Return the [X, Y] coordinate for the center point of the cell that contains the specified text.  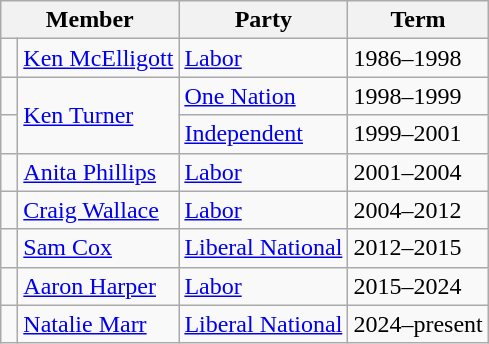
Sam Cox [98, 248]
Natalie Marr [98, 324]
Craig Wallace [98, 210]
1999–2001 [418, 134]
Anita Phillips [98, 172]
Party [264, 20]
2015–2024 [418, 286]
2001–2004 [418, 172]
1998–1999 [418, 96]
Ken Turner [98, 115]
2012–2015 [418, 248]
Member [90, 20]
1986–1998 [418, 58]
One Nation [264, 96]
Term [418, 20]
Independent [264, 134]
2024–present [418, 324]
2004–2012 [418, 210]
Aaron Harper [98, 286]
Ken McElligott [98, 58]
